Identify which cell holds the provided text, then report its (X, Y) central coordinate. 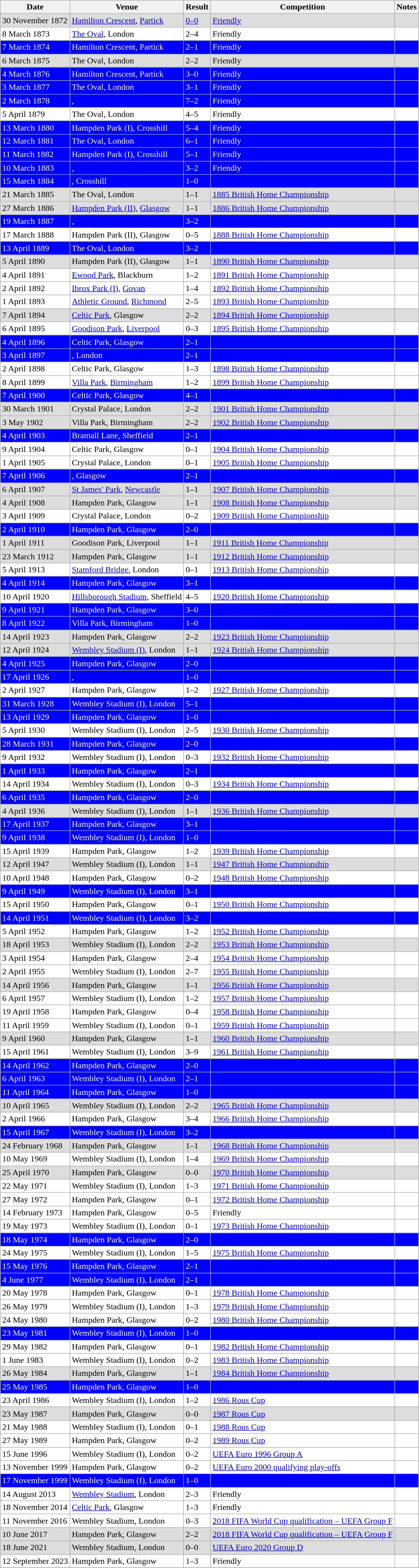
9 April 1960 (35, 1039)
1958 British Home Championship (302, 1012)
7 April 1900 (35, 396)
27 March 1886 (35, 208)
1–5 (197, 1253)
5 April 1930 (35, 730)
11 March 1882 (35, 154)
8 March 1873 (35, 34)
15 April 1967 (35, 1132)
1893 British Home Championship (302, 302)
6 April 1895 (35, 328)
28 March 1931 (35, 744)
1986 Rous Cup (302, 1400)
8 April 1922 (35, 623)
2 April 1910 (35, 529)
1934 British Home Championship (302, 784)
10 April 1948 (35, 878)
4 April 1925 (35, 663)
18 June 2021 (35, 1548)
1989 Rous Cup (302, 1440)
1932 British Home Championship (302, 757)
4 June 1977 (35, 1280)
, Glasgow (127, 476)
1983 British Home Championship (302, 1360)
9 April 1949 (35, 891)
4–1 (197, 396)
2 April 1966 (35, 1119)
14 April 1934 (35, 784)
6 April 1907 (35, 489)
13 April 1889 (35, 248)
14 August 2013 (35, 1494)
9 April 1938 (35, 838)
12 March 1881 (35, 141)
Result (197, 7)
0–4 (197, 1012)
1972 British Home Championship (302, 1199)
1885 British Home Championship (302, 195)
1 June 1983 (35, 1360)
6–1 (197, 141)
15 March 1884 (35, 181)
Date (35, 7)
10 April 1920 (35, 597)
3–4 (197, 1119)
1892 British Home Championship (302, 288)
5 April 1890 (35, 262)
23 April 1986 (35, 1400)
26 May 1979 (35, 1306)
2–3 (197, 1494)
21 May 1988 (35, 1427)
1930 British Home Championship (302, 730)
, London (127, 355)
14 April 1923 (35, 637)
19 March 1887 (35, 221)
3 April 1897 (35, 355)
10 May 1969 (35, 1159)
11 April 1959 (35, 1025)
UEFA Euro 2000 qualifying play-offs (302, 1467)
1971 British Home Championship (302, 1186)
1911 British Home Championship (302, 543)
12 September 2023 (35, 1561)
27 May 1989 (35, 1440)
1 April 1905 (35, 462)
3 April 1954 (35, 958)
18 April 1953 (35, 945)
7–2 (197, 101)
20 May 1978 (35, 1293)
21 March 1885 (35, 195)
6 April 1935 (35, 797)
1 April 1933 (35, 770)
1898 British Home Championship (302, 369)
24 May 1975 (35, 1253)
15 June 1996 (35, 1454)
13 November 1999 (35, 1467)
4 April 1936 (35, 811)
29 May 1982 (35, 1347)
1927 British Home Championship (302, 690)
4 April 1908 (35, 503)
Venue (127, 7)
7 March 1874 (35, 47)
, Crosshill (127, 181)
1907 British Home Championship (302, 489)
30 March 1901 (35, 409)
Ibrox Park (I), Govan (127, 288)
5 April 1913 (35, 569)
1982 British Home Championship (302, 1347)
31 March 1928 (35, 704)
1913 British Home Championship (302, 569)
2 March 1878 (35, 101)
27 May 1972 (35, 1199)
9 April 1904 (35, 449)
8 April 1899 (35, 382)
1973 British Home Championship (302, 1226)
11 April 1964 (35, 1092)
1987 Rous Cup (302, 1413)
1959 British Home Championship (302, 1025)
2–7 (197, 971)
1908 British Home Championship (302, 503)
1912 British Home Championship (302, 556)
5–4 (197, 127)
5 April 1879 (35, 114)
UEFA Euro 1996 Group A (302, 1454)
10 March 1883 (35, 168)
1979 British Home Championship (302, 1306)
19 April 1958 (35, 1012)
1 April 1893 (35, 302)
2 April 1892 (35, 288)
10 June 2017 (35, 1534)
13 March 1880 (35, 127)
17 April 1937 (35, 824)
6 April 1957 (35, 998)
Ewood Park, Blackburn (127, 275)
1969 British Home Championship (302, 1159)
7 April 1894 (35, 315)
1904 British Home Championship (302, 449)
1905 British Home Championship (302, 462)
4 March 1876 (35, 74)
Athletic Ground, Richmond (127, 302)
25 April 1970 (35, 1172)
14 April 1962 (35, 1065)
1955 British Home Championship (302, 971)
5 April 1952 (35, 931)
1920 British Home Championship (302, 597)
1899 British Home Championship (302, 382)
17 November 1999 (35, 1481)
1956 British Home Championship (302, 985)
1948 British Home Championship (302, 878)
1961 British Home Championship (302, 1052)
15 April 1961 (35, 1052)
4 April 1914 (35, 583)
Notes (407, 7)
1894 British Home Championship (302, 315)
9 April 1921 (35, 610)
1954 British Home Championship (302, 958)
1936 British Home Championship (302, 811)
4 April 1891 (35, 275)
17 April 1926 (35, 677)
24 February 1968 (35, 1146)
3 March 1877 (35, 87)
7 April 1906 (35, 476)
1895 British Home Championship (302, 328)
23 March 1912 (35, 556)
3–9 (197, 1052)
St James' Park, Newcastle (127, 489)
Hillsborough Stadium, Sheffield (127, 597)
14 April 1956 (35, 985)
1957 British Home Championship (302, 998)
1891 British Home Championship (302, 275)
22 May 1971 (35, 1186)
1950 British Home Championship (302, 905)
1909 British Home Championship (302, 516)
26 May 1984 (35, 1373)
1953 British Home Championship (302, 945)
1924 British Home Championship (302, 650)
2 April 1927 (35, 690)
1966 British Home Championship (302, 1119)
1886 British Home Championship (302, 208)
2 April 1898 (35, 369)
18 May 1974 (35, 1239)
24 May 1980 (35, 1320)
23 May 1987 (35, 1413)
1952 British Home Championship (302, 931)
25 May 1985 (35, 1387)
9 April 1932 (35, 757)
15 May 1976 (35, 1266)
12 April 1947 (35, 864)
14 February 1973 (35, 1213)
Bramall Lane, Sheffield (127, 436)
1947 British Home Championship (302, 864)
15 April 1950 (35, 905)
23 May 1981 (35, 1333)
1970 British Home Championship (302, 1172)
1901 British Home Championship (302, 409)
14 April 1951 (35, 918)
11 November 2016 (35, 1521)
6 April 1963 (35, 1079)
Stamford Bridge, London (127, 569)
17 March 1888 (35, 235)
1890 British Home Championship (302, 262)
1 April 1911 (35, 543)
3 May 1902 (35, 422)
1923 British Home Championship (302, 637)
3 April 1909 (35, 516)
18 November 2014 (35, 1507)
19 May 1973 (35, 1226)
4 April 1896 (35, 342)
1965 British Home Championship (302, 1106)
30 November 1872 (35, 20)
1960 British Home Championship (302, 1039)
6 March 1875 (35, 61)
UEFA Euro 2020 Group D (302, 1548)
13 April 1929 (35, 717)
Competition (302, 7)
1888 British Home Championship (302, 235)
1980 British Home Championship (302, 1320)
1984 British Home Championship (302, 1373)
2 April 1955 (35, 971)
1988 Rous Cup (302, 1427)
1939 British Home Championship (302, 851)
1975 British Home Championship (302, 1253)
10 April 1965 (35, 1106)
1902 British Home Championship (302, 422)
1968 British Home Championship (302, 1146)
4 April 1903 (35, 436)
1978 British Home Championship (302, 1293)
15 April 1939 (35, 851)
12 April 1924 (35, 650)
